Search for the cell housing the specified text and yield its [x, y] center coordinate. 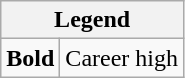
Career high [122, 58]
Bold [30, 58]
Legend [92, 20]
